Pinpoint the cell where the given text exists, returning its [x, y] midpoint coordinate. 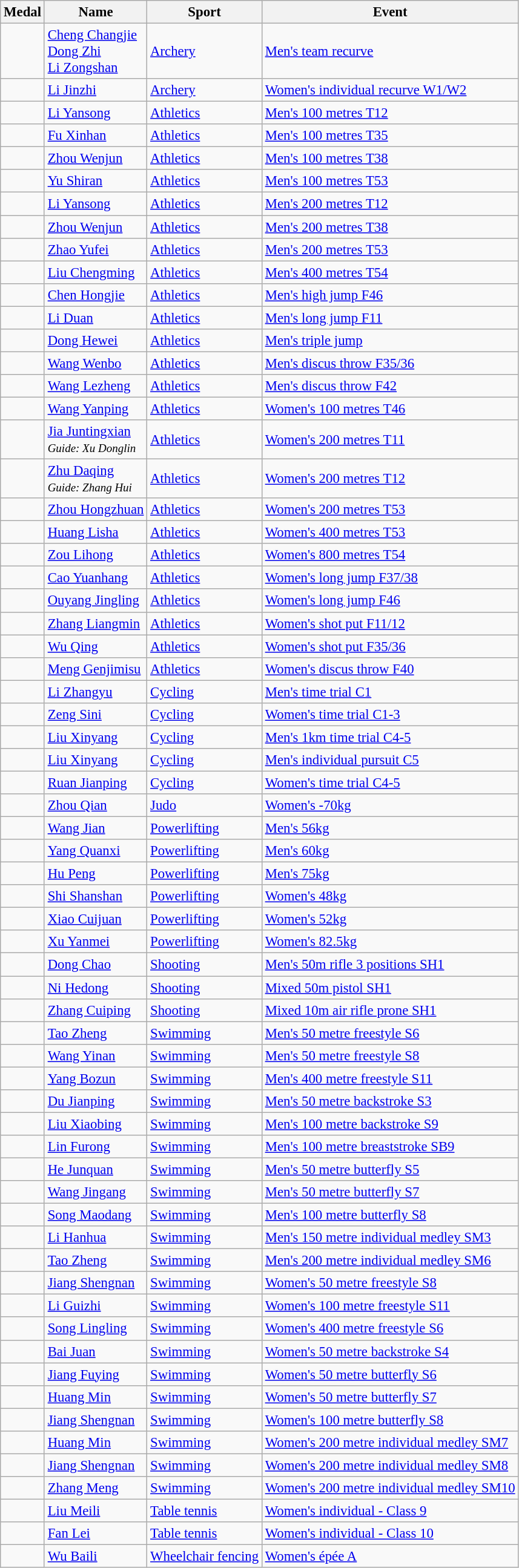
Women's 200 metres T12 [390, 479]
Dong Chao [96, 965]
Wu Qing [96, 646]
Women's 48kg [390, 896]
Zhang Cuiping [96, 1010]
Women's 50 metre backstroke S4 [390, 1351]
Huang Lisha [96, 533]
Women's shot put F35/36 [390, 646]
Women's 100 metre butterfly S8 [390, 1420]
Men's 100 metres T38 [390, 159]
Men's discus throw F42 [390, 386]
Zhang Liangmin [96, 623]
Hu Peng [96, 874]
Judo [205, 805]
Women's individual recurve W1/W2 [390, 90]
Li Guizhi [96, 1306]
Ouyang Jingling [96, 601]
Li Zhangyu [96, 692]
Wang Yinan [96, 1055]
Women's 50 metre butterfly S7 [390, 1397]
Liu Chengming [96, 272]
Men's 200 metres T38 [390, 227]
Men's 100 metres T12 [390, 113]
Men's 200 metres T53 [390, 249]
Liu Xiaobing [96, 1124]
Wang Jingang [96, 1192]
Zou Lihong [96, 555]
Du Jianping [96, 1101]
Women's 52kg [390, 919]
Men's 150 metre individual medley SM3 [390, 1238]
Men's 75kg [390, 874]
Women's 50 metre butterfly S6 [390, 1374]
Men's 1km time trial C4-5 [390, 737]
Bai Juan [96, 1351]
Women's 200 metre individual medley SM8 [390, 1465]
Xu Yanmei [96, 942]
Women's 200 metre individual medley SM10 [390, 1488]
Jia JuntingxianGuide: Xu Donglin [96, 439]
Men's 100 metre breaststroke SB9 [390, 1147]
Zhou Qian [96, 805]
Women's long jump F37/38 [390, 578]
Li Jinzhi [96, 90]
Medal [23, 12]
Song Maodang [96, 1215]
Women's 200 metres T53 [390, 510]
Event [390, 12]
Yang Quanxi [96, 851]
Wang Lezheng [96, 386]
Women's 400 metre freestyle S6 [390, 1329]
Name [96, 12]
Men's team recurve [390, 51]
Yang Bozun [96, 1078]
Men's 400 metres T54 [390, 272]
Li Duan [96, 318]
Women's 100 metres T46 [390, 408]
Men's 50m rifle 3 positions SH1 [390, 965]
Men's long jump F11 [390, 318]
Men's 200 metre individual medley SM6 [390, 1261]
Chen Hongjie [96, 295]
Sport [205, 12]
Wang Jian [96, 828]
Men's 100 metre backstroke S9 [390, 1124]
Men's 100 metre butterfly S8 [390, 1215]
Women's time trial C4-5 [390, 782]
Men's triple jump [390, 341]
Men's 50 metre butterfly S5 [390, 1169]
Men's 200 metres T12 [390, 204]
Fan Lei [96, 1534]
Jiang Fuying [96, 1374]
Women's épée A [390, 1557]
Men's high jump F46 [390, 295]
Women's 100 metre freestyle S11 [390, 1306]
Women's 200 metres T11 [390, 439]
Men's individual pursuit C5 [390, 760]
Men's 50 metre butterfly S7 [390, 1192]
Men's time trial C1 [390, 692]
Mixed 50m pistol SH1 [390, 988]
Liu Meili [96, 1511]
He Junquan [96, 1169]
Men's 50 metre backstroke S3 [390, 1101]
Women's long jump F46 [390, 601]
Zhang Meng [96, 1488]
Men's 100 metres T53 [390, 181]
Cheng Changjie Dong Zhi Li Zongshan [96, 51]
Women's 800 metres T54 [390, 555]
Women's 400 metres T53 [390, 533]
Zhu DaqingGuide: Zhang Hui [96, 479]
Meng Genjimisu [96, 669]
Song Lingling [96, 1329]
Women's shot put F11/12 [390, 623]
Zhao Yufei [96, 249]
Men's 60kg [390, 851]
Ni Hedong [96, 988]
Ruan Jianping [96, 782]
Women's individual - Class 9 [390, 1511]
Yu Shiran [96, 181]
Dong Hewei [96, 341]
Women's -70kg [390, 805]
Men's discus throw F35/36 [390, 363]
Women's individual - Class 10 [390, 1534]
Shi Shanshan [96, 896]
Zhou Hongzhuan [96, 510]
Women's 200 metre individual medley SM7 [390, 1443]
Wu Baili [96, 1557]
Men's 50 metre freestyle S6 [390, 1033]
Cao Yuanhang [96, 578]
Men's 50 metre freestyle S8 [390, 1055]
Men's 100 metres T35 [390, 136]
Lin Furong [96, 1147]
Women's 82.5kg [390, 942]
Wheelchair fencing [205, 1557]
Fu Xinhan [96, 136]
Mixed 10m air rifle prone SH1 [390, 1010]
Men's 56kg [390, 828]
Zeng Sini [96, 715]
Women's discus throw F40 [390, 669]
Li Hanhua [96, 1238]
Xiao Cuijuan [96, 919]
Wang Yanping [96, 408]
Women's 50 metre freestyle S8 [390, 1283]
Women's time trial C1-3 [390, 715]
Wang Wenbo [96, 363]
Men's 400 metre freestyle S11 [390, 1078]
